For the text-containing cell, return its midpoint in [X, Y] coordinate format. 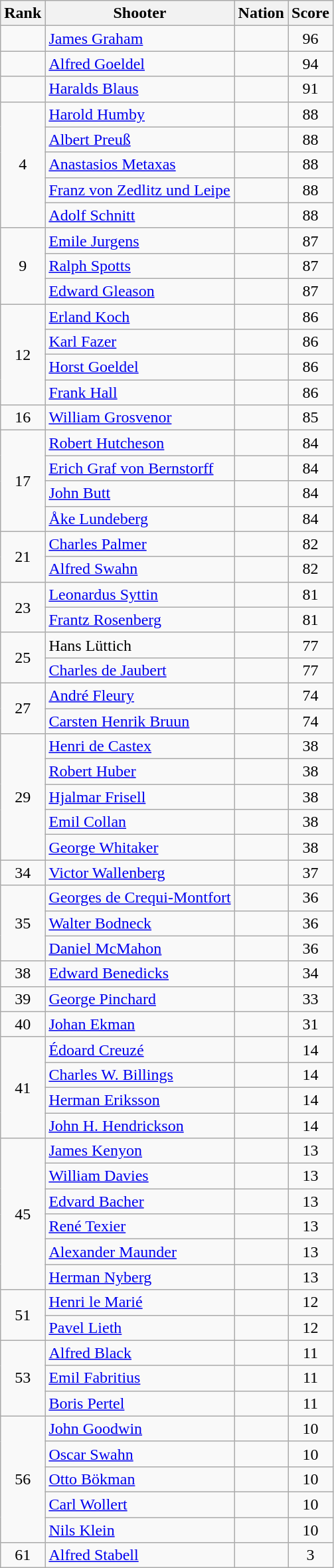
Edvard Bacher [139, 1201]
Carsten Henrik Bruun [139, 721]
94 [311, 64]
9 [23, 266]
Walter Bodneck [139, 923]
4 [23, 165]
Carl Wollert [139, 1504]
16 [23, 418]
Pavel Lieth [139, 1328]
31 [311, 1024]
25 [23, 657]
Henri le Marié [139, 1302]
Åke Lundeberg [139, 519]
James Graham [139, 39]
Emile Jurgens [139, 240]
André Fleury [139, 695]
John Goodwin [139, 1429]
James Kenyon [139, 1151]
Karl Fazer [139, 342]
Alfred Stabell [139, 1555]
27 [23, 708]
Nation [261, 13]
91 [311, 89]
Emil Fabritius [139, 1378]
Victor Wallenberg [139, 873]
Otto Bökman [139, 1479]
Adolf Schnitt [139, 215]
Edward Gleason [139, 291]
39 [23, 999]
56 [23, 1479]
John Butt [139, 493]
37 [311, 873]
Anastasios Metaxas [139, 165]
William Davies [139, 1176]
Score [311, 13]
Herman Eriksson [139, 1100]
William Grosvenor [139, 418]
40 [23, 1024]
Henri de Castex [139, 746]
Horst Goeldel [139, 367]
Hjalmar Frisell [139, 797]
Charles Palmer [139, 544]
Daniel McMahon [139, 948]
Edward Benedicks [139, 974]
21 [23, 557]
George Pinchard [139, 999]
Emil Collan [139, 822]
Franz von Zedlitz und Leipe [139, 190]
Albert Preuß [139, 139]
Johan Ekman [139, 1024]
Hans Lüttich [139, 645]
Frantz Rosenberg [139, 620]
Erich Graf von Bernstorff [139, 468]
Nils Klein [139, 1529]
Harold Humby [139, 114]
23 [23, 607]
96 [311, 39]
53 [23, 1378]
John H. Hendrickson [139, 1126]
Oscar Swahn [139, 1454]
Alfred Swahn [139, 569]
Robert Hutcheson [139, 443]
45 [23, 1214]
Boris Pertel [139, 1403]
Rank [23, 13]
Alexander Maunder [139, 1252]
Haralds Blaus [139, 89]
85 [311, 418]
Charles de Jaubert [139, 670]
Frank Hall [139, 392]
3 [311, 1555]
Robert Huber [139, 772]
René Texier [139, 1227]
51 [23, 1315]
29 [23, 797]
33 [311, 999]
Georges de Crequi-Montfort [139, 898]
Charles W. Billings [139, 1075]
61 [23, 1555]
George Whitaker [139, 847]
Erland Koch [139, 317]
Édoard Creuzé [139, 1049]
17 [23, 481]
Herman Nyberg [139, 1277]
41 [23, 1087]
Alfred Goeldel [139, 64]
Shooter [139, 13]
35 [23, 923]
Alfred Black [139, 1353]
Leonardus Syttin [139, 594]
Ralph Spotts [139, 266]
